Pinpoint the cell where the given text exists, returning its [X, Y] midpoint coordinate. 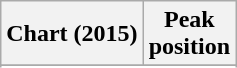
Peak position [189, 34]
Chart (2015) [72, 34]
